Search for the cell housing the specified text and yield its (X, Y) center coordinate. 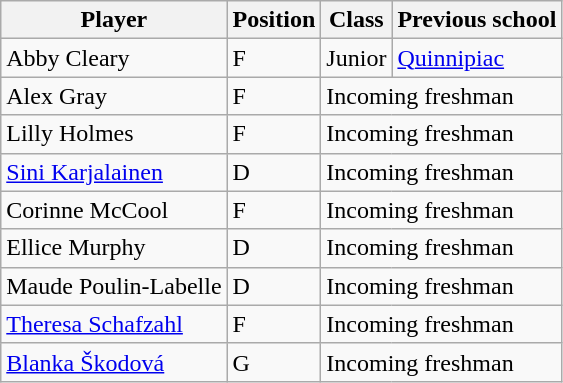
Theresa Schafzahl (114, 324)
Class (356, 20)
Sini Karjalainen (114, 172)
G (274, 362)
Alex Gray (114, 96)
Position (274, 20)
Ellice Murphy (114, 248)
Player (114, 20)
Lilly Holmes (114, 134)
Quinnipiac (477, 58)
Maude Poulin-Labelle (114, 286)
Abby Cleary (114, 58)
Junior (356, 58)
Previous school (477, 20)
Corinne McCool (114, 210)
Blanka Škodová (114, 362)
